Provide the [x, y] coordinate of the cell's center where the given text is located.  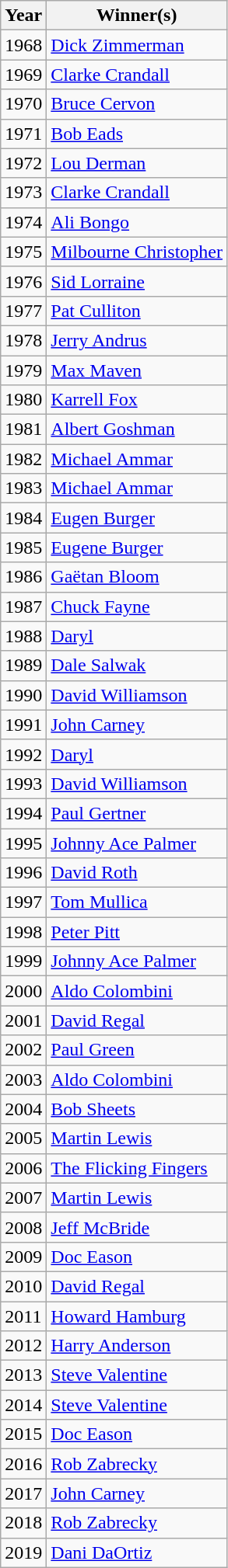
Tom Mullica [137, 902]
Year [23, 16]
2013 [23, 1375]
Paul Green [137, 1050]
Eugen Burger [137, 518]
1973 [23, 193]
Karrell Fox [137, 400]
Chuck Fayne [137, 607]
1988 [23, 636]
Peter Pitt [137, 932]
Bob Eads [137, 134]
1985 [23, 548]
2014 [23, 1405]
Bruce Cervon [137, 104]
1975 [23, 252]
1994 [23, 813]
1977 [23, 311]
1987 [23, 607]
Albert Goshman [137, 429]
2015 [23, 1434]
1983 [23, 488]
Max Maven [137, 370]
2006 [23, 1168]
1993 [23, 784]
1997 [23, 902]
Lou Derman [137, 163]
1990 [23, 695]
2003 [23, 1080]
2016 [23, 1464]
2012 [23, 1346]
2008 [23, 1227]
2019 [23, 1552]
2011 [23, 1316]
Harry Anderson [137, 1346]
1969 [23, 75]
1995 [23, 843]
Pat Culliton [137, 311]
Paul Gertner [137, 813]
1999 [23, 961]
Dick Zimmerman [137, 45]
1974 [23, 222]
1979 [23, 370]
Ali Bongo [137, 222]
1970 [23, 104]
1980 [23, 400]
Gaëtan Bloom [137, 577]
2001 [23, 1020]
Dani DaOrtiz [137, 1552]
1984 [23, 518]
1976 [23, 281]
Howard Hamburg [137, 1316]
1998 [23, 932]
1989 [23, 666]
Winner(s) [137, 16]
1991 [23, 725]
2005 [23, 1139]
1986 [23, 577]
1992 [23, 754]
1982 [23, 459]
2010 [23, 1286]
Eugene Burger [137, 548]
2007 [23, 1198]
2002 [23, 1050]
1978 [23, 340]
Milbourne Christopher [137, 252]
1996 [23, 873]
Jeff McBride [137, 1227]
The Flicking Fingers [137, 1168]
Bob Sheets [137, 1109]
2018 [23, 1523]
1972 [23, 163]
1981 [23, 429]
Dale Salwak [137, 666]
2004 [23, 1109]
2000 [23, 991]
1968 [23, 45]
David Roth [137, 873]
Sid Lorraine [137, 281]
1971 [23, 134]
2009 [23, 1257]
Jerry Andrus [137, 340]
2017 [23, 1493]
